For the text-containing cell, return its midpoint in [x, y] coordinate format. 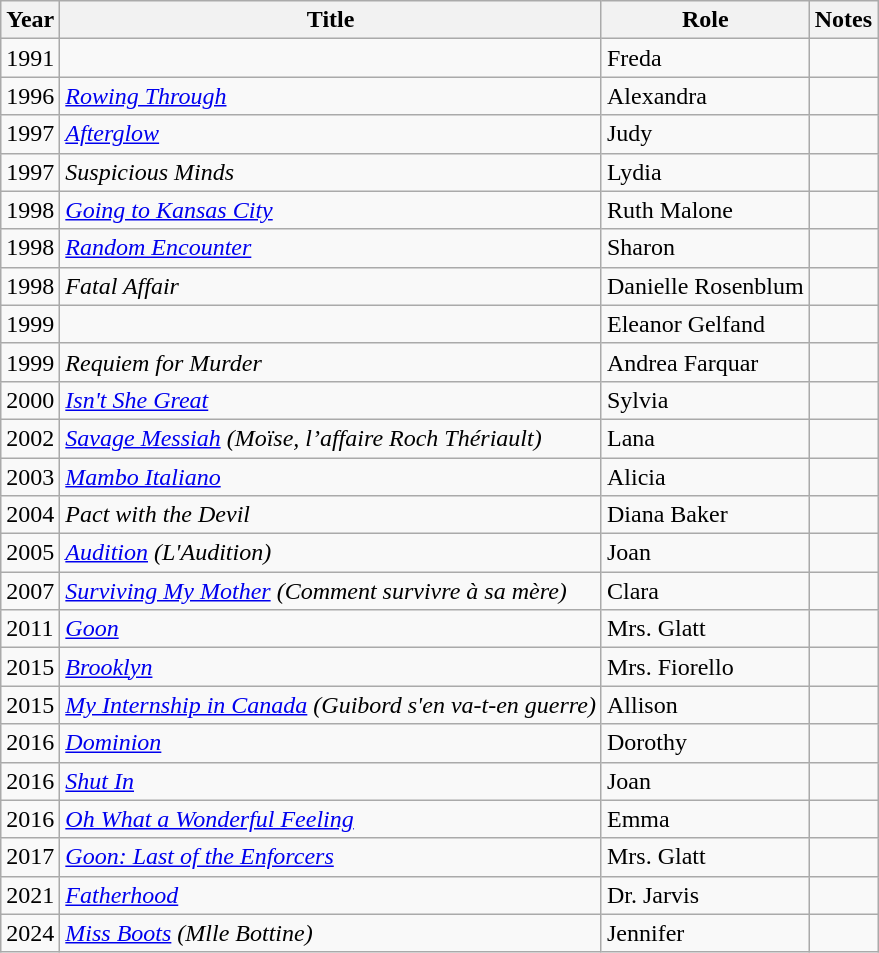
Goon [331, 629]
My Internship in Canada (Guibord s'en va-t-en guerre) [331, 705]
1991 [30, 58]
Freda [705, 58]
Dr. Jarvis [705, 895]
2017 [30, 857]
Eleanor Gelfand [705, 324]
Allison [705, 705]
Miss Boots (Mlle Bottine) [331, 933]
2000 [30, 400]
Fatherhood [331, 895]
Alexandra [705, 96]
Fatal Affair [331, 286]
Sharon [705, 248]
Rowing Through [331, 96]
2021 [30, 895]
Role [705, 20]
Oh What a Wonderful Feeling [331, 819]
Going to Kansas City [331, 210]
Pact with the Devil [331, 515]
Lydia [705, 172]
Goon: Last of the Enforcers [331, 857]
Requiem for Murder [331, 362]
Surviving My Mother (Comment survivre à sa mère) [331, 591]
Mambo Italiano [331, 477]
Year [30, 20]
2024 [30, 933]
Shut In [331, 781]
Emma [705, 819]
2003 [30, 477]
Dominion [331, 743]
Isn't She Great [331, 400]
Notes [843, 20]
Clara [705, 591]
Title [331, 20]
Mrs. Fiorello [705, 667]
Ruth Malone [705, 210]
2004 [30, 515]
Suspicious Minds [331, 172]
2011 [30, 629]
Judy [705, 134]
2005 [30, 553]
Random Encounter [331, 248]
Alicia [705, 477]
Lana [705, 438]
2002 [30, 438]
Sylvia [705, 400]
Dorothy [705, 743]
Jennifer [705, 933]
1996 [30, 96]
Savage Messiah (Moïse, l’affaire Roch Thériault) [331, 438]
Danielle Rosenblum [705, 286]
Diana Baker [705, 515]
Audition (L'Audition) [331, 553]
Brooklyn [331, 667]
2007 [30, 591]
Afterglow [331, 134]
Andrea Farquar [705, 362]
